Scan for the cell matching the given text and deliver its (x, y) coordinate at center. 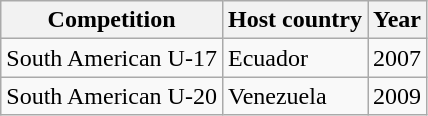
2009 (398, 96)
Host country (294, 20)
2007 (398, 58)
South American U-20 (112, 96)
Year (398, 20)
Venezuela (294, 96)
Competition (112, 20)
Ecuador (294, 58)
South American U-17 (112, 58)
